Locate the cell with the specified text and output its [X, Y] center coordinate. 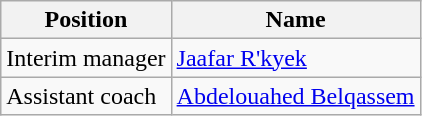
Position [86, 20]
Abdelouahed Belqassem [296, 96]
Jaafar R'kyek [296, 58]
Assistant coach [86, 96]
Interim manager [86, 58]
Name [296, 20]
